Scan for the cell matching the given text and deliver its (X, Y) coordinate at center. 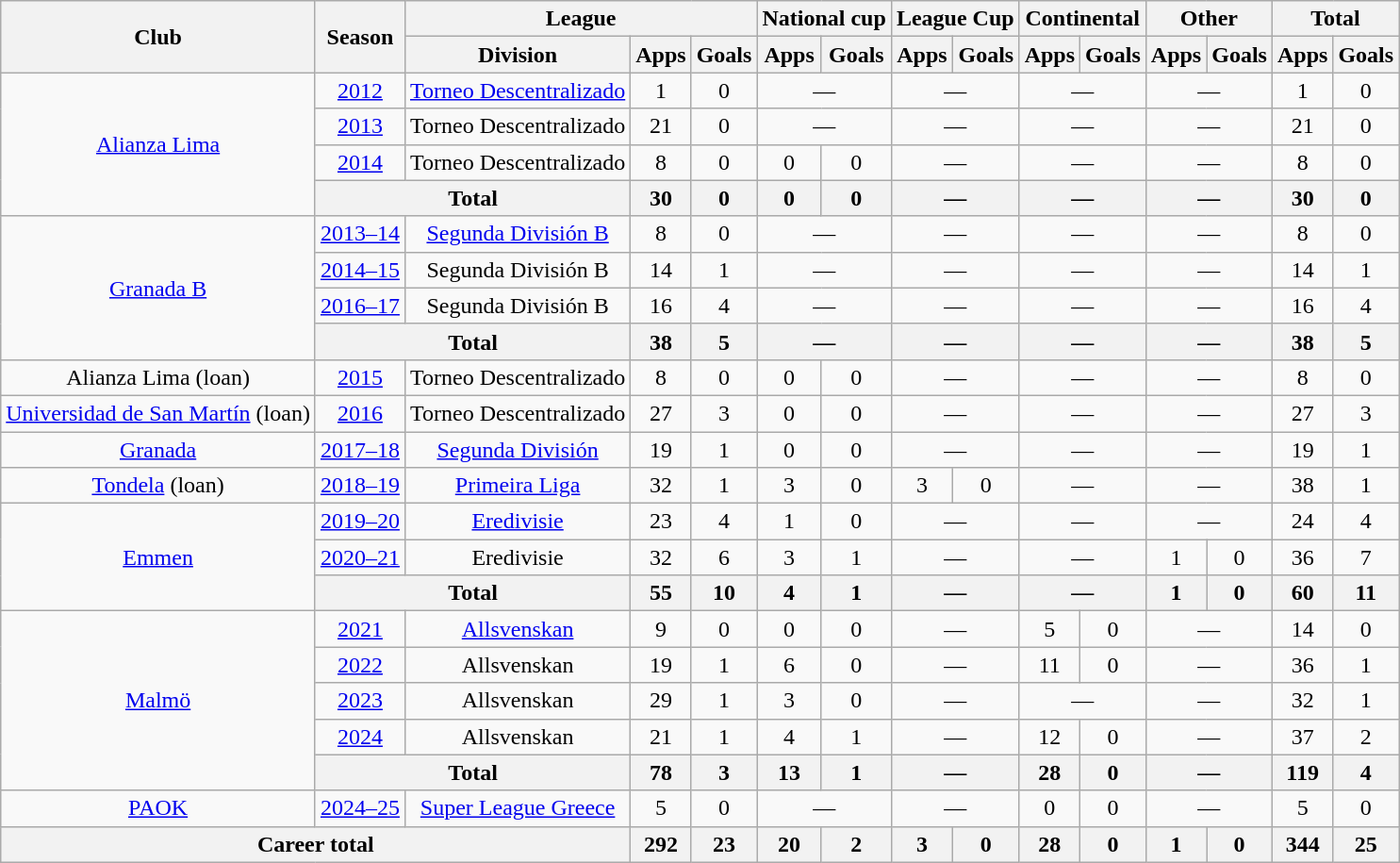
2016 (360, 413)
24 (1302, 522)
PAOK (158, 808)
Malmö (158, 701)
Super League Greece (517, 808)
2014 (360, 162)
Tondela (loan) (158, 486)
Emmen (158, 557)
2012 (360, 91)
Other (1209, 19)
2013–14 (360, 234)
Alianza Lima (158, 144)
2014–15 (360, 270)
Season (360, 37)
2015 (360, 377)
10 (724, 593)
2023 (360, 701)
13 (789, 772)
Division (517, 55)
12 (1049, 737)
25 (1366, 844)
2017–18 (360, 450)
2019–20 (360, 522)
20 (789, 844)
League (581, 19)
2021 (360, 629)
Segunda División (517, 450)
Alianza Lima (loan) (158, 377)
119 (1302, 772)
37 (1302, 737)
7 (1366, 557)
Universidad de San Martín (loan) (158, 413)
Primeira Liga (517, 486)
2024 (360, 737)
2016–17 (360, 306)
9 (661, 629)
2024–25 (360, 808)
55 (661, 593)
National cup (824, 19)
Continental (1082, 19)
Club (158, 37)
78 (661, 772)
Granada (158, 450)
2022 (360, 665)
League Cup (955, 19)
2020–21 (360, 557)
2013 (360, 126)
292 (661, 844)
29 (661, 701)
Career total (316, 844)
60 (1302, 593)
Granada B (158, 288)
344 (1302, 844)
2018–19 (360, 486)
